Provide the [X, Y] coordinate of the cell's center where the given text is located.  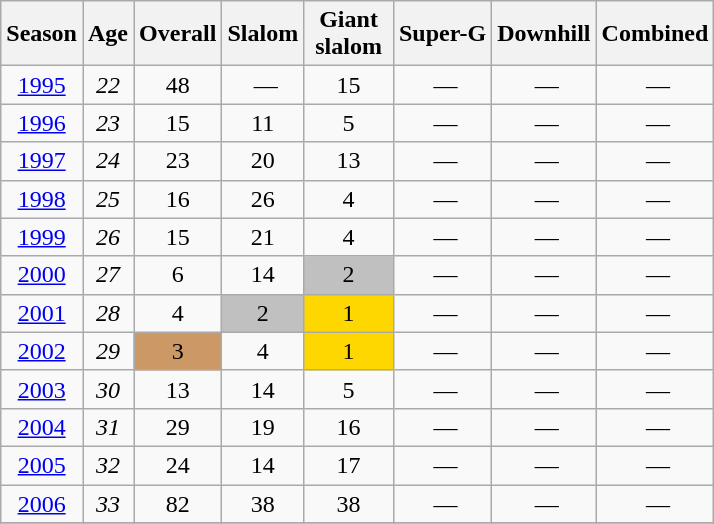
32 [108, 465]
Super-G [442, 34]
48 [178, 85]
2003 [42, 389]
Combined [655, 34]
2004 [42, 427]
31 [108, 427]
20 [263, 161]
1998 [42, 199]
28 [108, 313]
1997 [42, 161]
2001 [42, 313]
1999 [42, 237]
30 [108, 389]
Overall [178, 34]
25 [108, 199]
Age [108, 34]
17 [349, 465]
19 [263, 427]
2006 [42, 503]
3 [178, 351]
27 [108, 275]
21 [263, 237]
2000 [42, 275]
33 [108, 503]
Giant slalom [349, 34]
82 [178, 503]
2005 [42, 465]
1996 [42, 123]
Season [42, 34]
Slalom [263, 34]
2002 [42, 351]
1995 [42, 85]
22 [108, 85]
11 [263, 123]
Downhill [544, 34]
6 [178, 275]
